Return [x, y] of the center of cell containing provided text 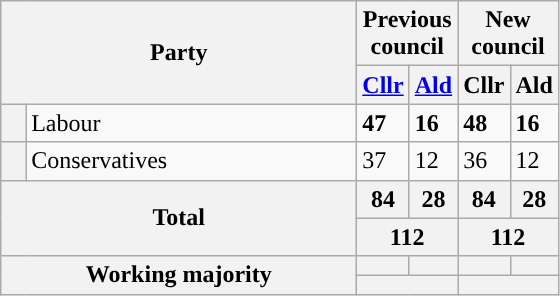
New council [508, 34]
Labour [192, 123]
Party [179, 52]
Conservatives [192, 161]
Total [179, 218]
Previous council [408, 34]
36 [484, 161]
37 [383, 161]
47 [383, 123]
Working majority [179, 275]
48 [484, 123]
